Pinpoint the cell where the given text exists, returning its [X, Y] midpoint coordinate. 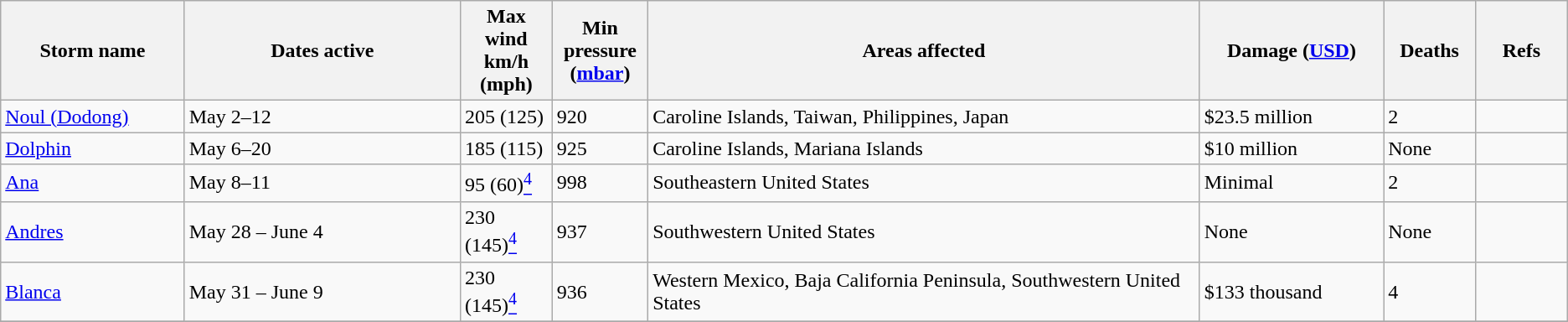
Minimal [1292, 183]
Caroline Islands, Taiwan, Philippines, Japan [925, 117]
May 6–20 [322, 148]
Noul (Dodong) [92, 117]
205 (125) [507, 117]
937 [600, 231]
Damage (USD) [1292, 50]
May 8–11 [322, 183]
Andres [92, 231]
Southeastern United States [925, 183]
May 28 – June 4 [322, 231]
Refs [1521, 50]
925 [600, 148]
Ana [92, 183]
Dates active [322, 50]
185 (115) [507, 148]
95 (60)4 [507, 183]
$133 thousand [1292, 292]
998 [600, 183]
Blanca [92, 292]
$10 million [1292, 148]
Storm name [92, 50]
May 2–12 [322, 117]
4 [1430, 292]
936 [600, 292]
Max wind km/h (mph) [507, 50]
Deaths [1430, 50]
$23.5 million [1292, 117]
Caroline Islands, Mariana Islands [925, 148]
Areas affected [925, 50]
Min pressure (mbar) [600, 50]
May 31 – June 9 [322, 292]
920 [600, 117]
Western Mexico, Baja California Peninsula, Southwestern United States [925, 292]
Dolphin [92, 148]
Southwestern United States [925, 231]
